Provide the (x, y) coordinate of the cell's center where the given text is located.  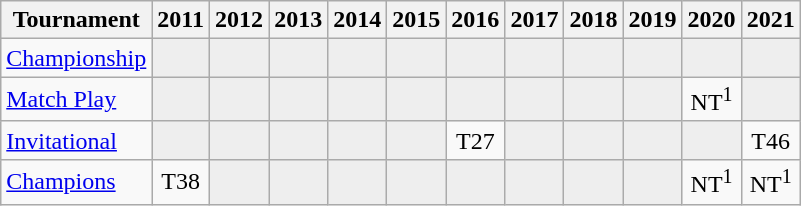
2018 (594, 20)
Champions (76, 182)
Match Play (76, 100)
T27 (476, 140)
Tournament (76, 20)
2011 (181, 20)
2014 (358, 20)
T38 (181, 182)
T46 (770, 140)
Invitational (76, 140)
2012 (240, 20)
2021 (770, 20)
2020 (712, 20)
2019 (652, 20)
Championship (76, 58)
2013 (298, 20)
2016 (476, 20)
2015 (416, 20)
2017 (534, 20)
